Locate the cell with the specified text and output its (X, Y) center coordinate. 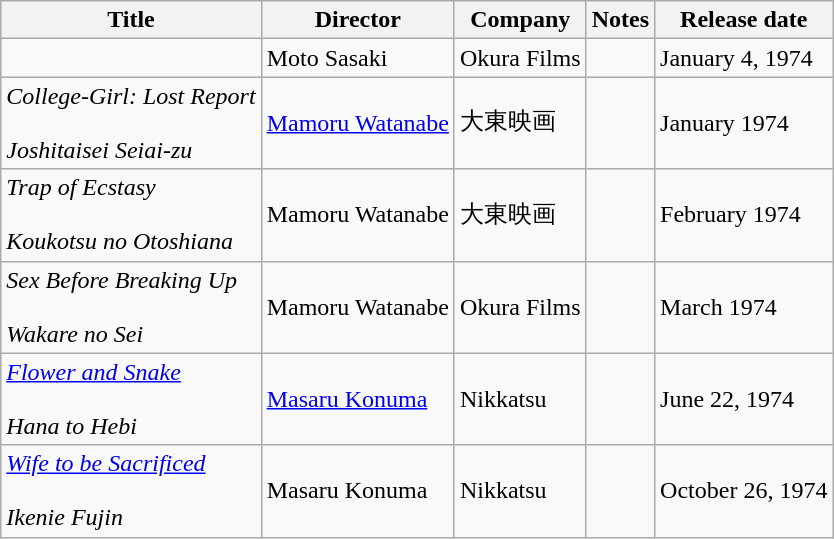
Company (520, 20)
Sex Before Breaking UpWakare no Sei (131, 307)
January 4, 1974 (744, 58)
College-Girl: Lost ReportJoshitaisei Seiai-zu (131, 123)
October 26, 1974 (744, 491)
March 1974 (744, 307)
June 22, 1974 (744, 399)
Trap of EcstasyKoukotsu no Otoshiana (131, 215)
Director (358, 20)
Release date (744, 20)
Flower and SnakeHana to Hebi (131, 399)
Notes (620, 20)
Moto Sasaki (358, 58)
Title (131, 20)
February 1974 (744, 215)
Wife to be SacrificedIkenie Fujin (131, 491)
January 1974 (744, 123)
